Locate the cell with the specified text and output its (x, y) center coordinate. 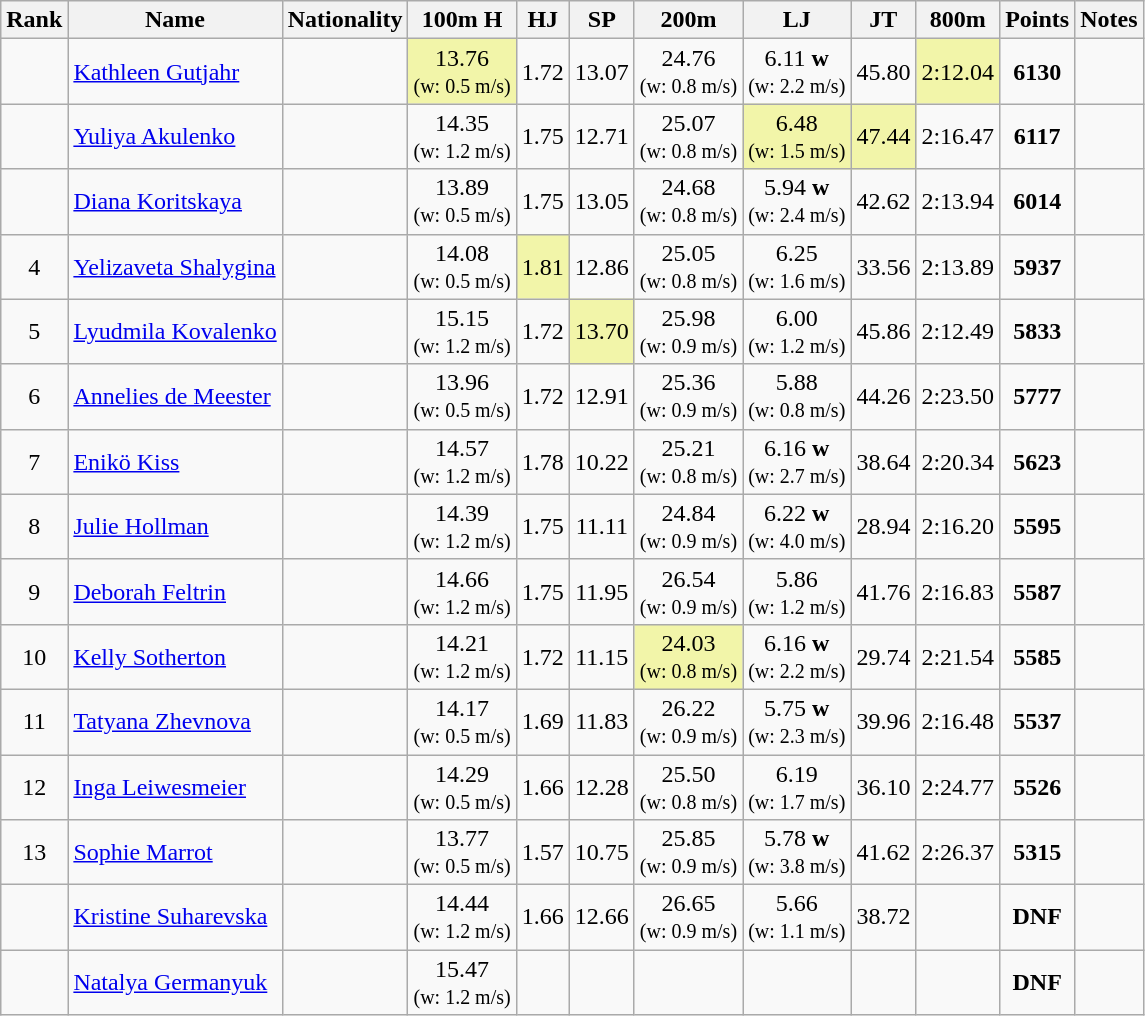
6.11 w(w: 2.2 m/s) (797, 72)
6014 (1038, 202)
Sophie Marrot (175, 852)
5 (34, 332)
2:12.49 (958, 332)
25.05(w: 0.8 m/s) (688, 266)
14.44(w: 1.2 m/s) (462, 918)
5.86(w: 1.2 m/s) (797, 592)
Enikö Kiss (175, 462)
13 (34, 852)
2:26.37 (958, 852)
9 (34, 592)
6 (34, 396)
42.62 (884, 202)
14.66(w: 1.2 m/s) (462, 592)
5315 (1038, 852)
14.29(w: 0.5 m/s) (462, 786)
1.81 (542, 266)
6.48(w: 1.5 m/s) (797, 136)
15.15(w: 1.2 m/s) (462, 332)
Deborah Feltrin (175, 592)
12.71 (602, 136)
13.96(w: 0.5 m/s) (462, 396)
Kristine Suharevska (175, 918)
100m H (462, 20)
25.07(w: 0.8 m/s) (688, 136)
LJ (797, 20)
5.94 w(w: 2.4 m/s) (797, 202)
12 (34, 786)
25.21(w: 0.8 m/s) (688, 462)
14.57(w: 1.2 m/s) (462, 462)
14.21(w: 1.2 m/s) (462, 656)
Rank (34, 20)
5777 (1038, 396)
25.50(w: 0.8 m/s) (688, 786)
Annelies de Meester (175, 396)
25.36(w: 0.9 m/s) (688, 396)
11.83 (602, 722)
12.91 (602, 396)
13.05 (602, 202)
5623 (1038, 462)
HJ (542, 20)
14.39(w: 1.2 m/s) (462, 526)
Tatyana Zhevnova (175, 722)
2:23.50 (958, 396)
12.66 (602, 918)
5585 (1038, 656)
38.72 (884, 918)
44.26 (884, 396)
JT (884, 20)
28.94 (884, 526)
15.47(w: 1.2 m/s) (462, 982)
Natalya Germanyuk (175, 982)
29.74 (884, 656)
6130 (1038, 72)
Notes (1109, 20)
2:16.20 (958, 526)
2:13.89 (958, 266)
11 (34, 722)
5.78 w(w: 3.8 m/s) (797, 852)
36.10 (884, 786)
12.86 (602, 266)
26.54(w: 0.9 m/s) (688, 592)
13.76(w: 0.5 m/s) (462, 72)
26.22(w: 0.9 m/s) (688, 722)
2:13.94 (958, 202)
45.80 (884, 72)
SP (602, 20)
11.15 (602, 656)
45.86 (884, 332)
11.95 (602, 592)
39.96 (884, 722)
41.76 (884, 592)
5937 (1038, 266)
2:20.34 (958, 462)
12.28 (602, 786)
6.22 w(w: 4.0 m/s) (797, 526)
Kathleen Gutjahr (175, 72)
26.65(w: 0.9 m/s) (688, 918)
2:16.47 (958, 136)
2:12.04 (958, 72)
Inga Leiwesmeier (175, 786)
Kelly Sotherton (175, 656)
800m (958, 20)
5833 (1038, 332)
5526 (1038, 786)
Yelizaveta Shalygina (175, 266)
6.19(w: 1.7 m/s) (797, 786)
41.62 (884, 852)
6.16 w(w: 2.2 m/s) (797, 656)
13.89(w: 0.5 m/s) (462, 202)
13.07 (602, 72)
25.98(w: 0.9 m/s) (688, 332)
Julie Hollman (175, 526)
13.77(w: 0.5 m/s) (462, 852)
6.16 w(w: 2.7 m/s) (797, 462)
14.08(w: 0.5 m/s) (462, 266)
10.22 (602, 462)
1.78 (542, 462)
1.57 (542, 852)
200m (688, 20)
24.84(w: 0.9 m/s) (688, 526)
2:16.48 (958, 722)
Diana Koritskaya (175, 202)
2:16.83 (958, 592)
11.11 (602, 526)
38.64 (884, 462)
Lyudmila Kovalenko (175, 332)
14.17(w: 0.5 m/s) (462, 722)
5537 (1038, 722)
Points (1038, 20)
13.70 (602, 332)
10 (34, 656)
8 (34, 526)
25.85(w: 0.9 m/s) (688, 852)
5595 (1038, 526)
Name (175, 20)
5.88(w: 0.8 m/s) (797, 396)
5587 (1038, 592)
6117 (1038, 136)
24.68(w: 0.8 m/s) (688, 202)
6.00(w: 1.2 m/s) (797, 332)
24.76(w: 0.8 m/s) (688, 72)
47.44 (884, 136)
2:24.77 (958, 786)
33.56 (884, 266)
Nationality (345, 20)
2:21.54 (958, 656)
7 (34, 462)
1.69 (542, 722)
4 (34, 266)
Yuliya Akulenko (175, 136)
5.66(w: 1.1 m/s) (797, 918)
6.25(w: 1.6 m/s) (797, 266)
10.75 (602, 852)
24.03(w: 0.8 m/s) (688, 656)
14.35(w: 1.2 m/s) (462, 136)
5.75 w(w: 2.3 m/s) (797, 722)
